For the text-containing cell, return its midpoint in [X, Y] coordinate format. 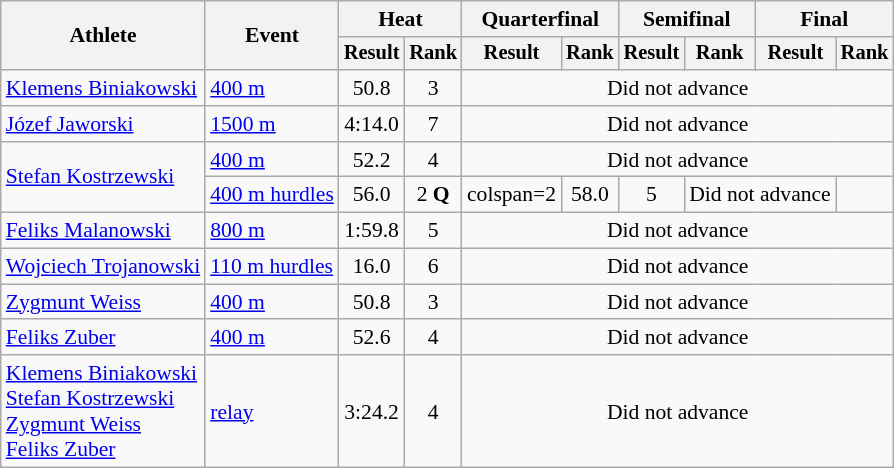
colspan=2 [512, 195]
4:14.0 [372, 124]
6 [433, 267]
52.2 [372, 160]
Feliks Zuber [103, 338]
Event [272, 36]
Zygmunt Weiss [103, 302]
Klemens BiniakowskiStefan KostrzewskiZygmunt WeissFeliks Zuber [103, 411]
3:24.2 [372, 411]
7 [433, 124]
Final [824, 19]
Wojciech Trojanowski [103, 267]
16.0 [372, 267]
Feliks Malanowski [103, 231]
400 m hurdles [272, 195]
Heat [400, 19]
1500 m [272, 124]
56.0 [372, 195]
Athlete [103, 36]
2 Q [433, 195]
Semifinal [687, 19]
58.0 [590, 195]
52.6 [372, 338]
Klemens Biniakowski [103, 88]
Quarterfinal [540, 19]
relay [272, 411]
110 m hurdles [272, 267]
Józef Jaworski [103, 124]
800 m [272, 231]
Stefan Kostrzewski [103, 178]
1:59.8 [372, 231]
